Provide the (x, y) coordinate of the cell's center where the given text is located.  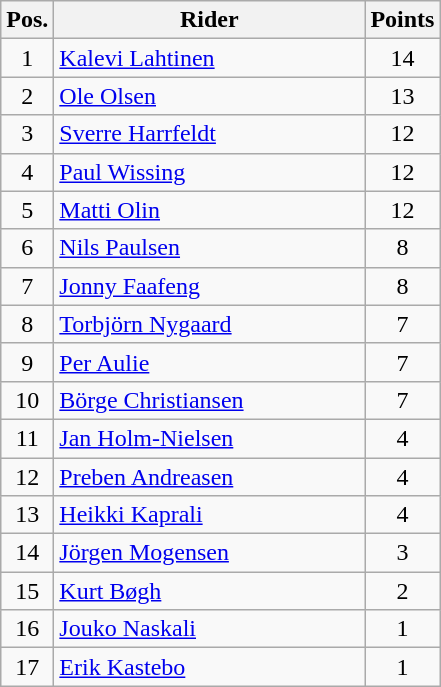
Erik Kastebo (210, 667)
10 (28, 400)
Jonny Faafeng (210, 286)
11 (28, 438)
5 (28, 210)
Heikki Kaprali (210, 515)
6 (28, 248)
Kalevi Lahtinen (210, 58)
Sverre Harrfeldt (210, 134)
Nils Paulsen (210, 248)
Paul Wissing (210, 172)
Kurt Bøgh (210, 591)
15 (28, 591)
Pos. (28, 20)
9 (28, 362)
Börge Christiansen (210, 400)
Matti Olin (210, 210)
Rider (210, 20)
Ole Olsen (210, 96)
Jan Holm-Nielsen (210, 438)
17 (28, 667)
Jouko Naskali (210, 629)
Per Aulie (210, 362)
Jörgen Mogensen (210, 553)
16 (28, 629)
Torbjörn Nygaard (210, 324)
Points (402, 20)
Preben Andreasen (210, 477)
